From the cell containing the given text, extract its center point as (x, y) coordinate. 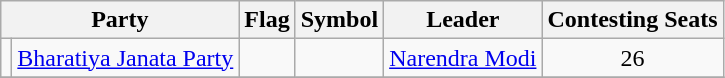
Symbol (339, 20)
26 (632, 58)
Party (120, 20)
Contesting Seats (632, 20)
Narendra Modi (463, 58)
Leader (463, 20)
Bharatiya Janata Party (126, 58)
Flag (267, 20)
